Pinpoint the cell where the given text exists, returning its [x, y] midpoint coordinate. 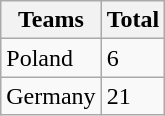
Poland [51, 58]
Germany [51, 96]
6 [133, 58]
21 [133, 96]
Teams [51, 20]
Total [133, 20]
